Extract the [X, Y] coordinate from the center of the cell holding the provided text.  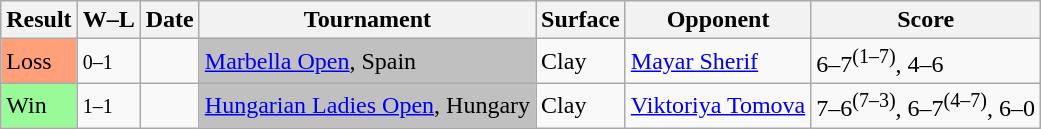
Tournament [367, 20]
Loss [39, 62]
Opponent [718, 20]
Date [170, 20]
Marbella Open, Spain [367, 62]
6–7(1–7), 4–6 [926, 62]
Hungarian Ladies Open, Hungary [367, 106]
Score [926, 20]
1–1 [108, 106]
Viktoriya Tomova [718, 106]
Surface [581, 20]
Result [39, 20]
7–6(7–3), 6–7(4–7), 6–0 [926, 106]
W–L [108, 20]
Win [39, 106]
0–1 [108, 62]
Mayar Sherif [718, 62]
